Provide the [X, Y] coordinate of the cell's center where the given text is located.  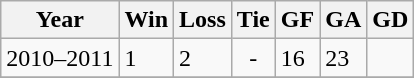
1 [146, 58]
Loss [203, 20]
GF [297, 20]
GD [390, 20]
16 [297, 58]
Win [146, 20]
- [253, 58]
2010–2011 [60, 58]
GA [344, 20]
23 [344, 58]
Year [60, 20]
Tie [253, 20]
2 [203, 58]
